Locate the cell with the specified text and output its (X, Y) center coordinate. 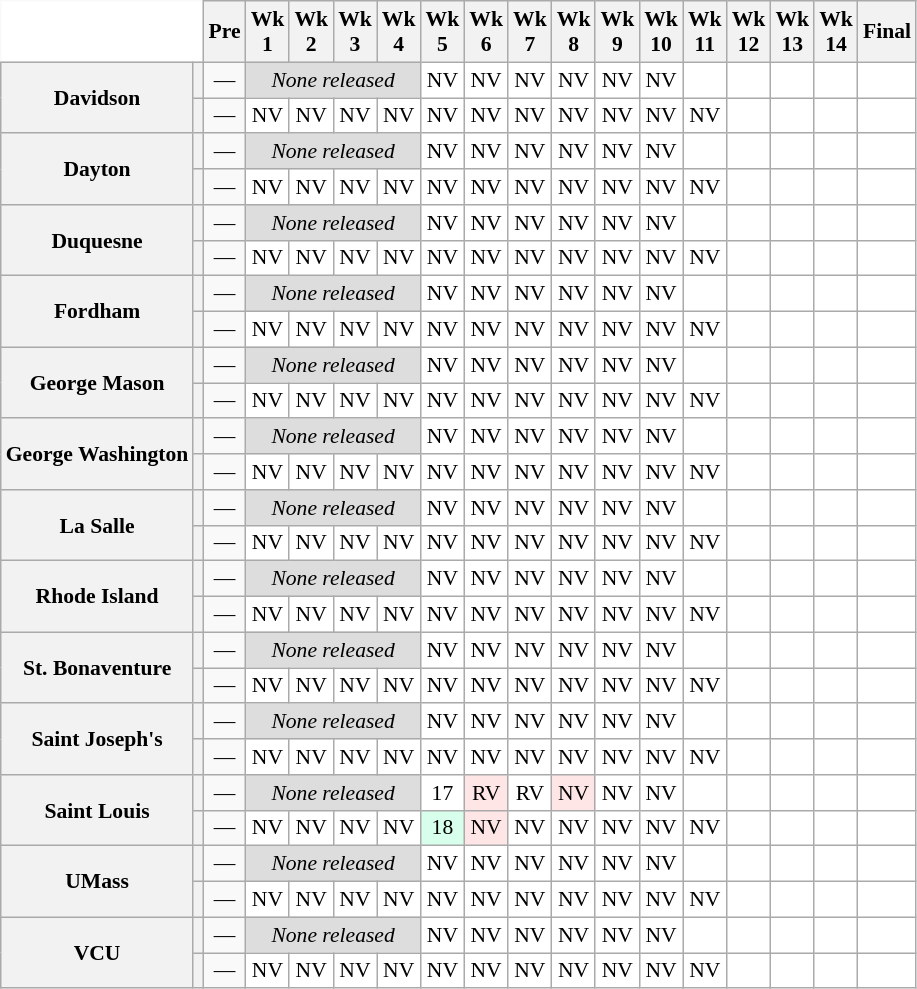
Duquesne (98, 240)
Wk 1 (268, 32)
Rhode Island (98, 596)
Wk5 (443, 32)
UMass (98, 882)
Saint Louis (98, 810)
17 (443, 793)
Wk3 (355, 32)
Wk8 (574, 32)
Wk7 (530, 32)
Pre (225, 32)
Fordham (98, 312)
Davidson (98, 98)
Final (887, 32)
Dayton (98, 170)
VCU (98, 952)
Wk2 (311, 32)
Wk14 (836, 32)
Wk11 (705, 32)
Wk10 (661, 32)
Wk4 (399, 32)
La Salle (98, 526)
St. Bonaventure (98, 668)
18 (443, 828)
Wk13 (792, 32)
George Mason (98, 382)
Wk9 (617, 32)
Saint Joseph's (98, 740)
George Washington (98, 454)
Wk6 (486, 32)
Wk12 (749, 32)
